Scan for the cell matching the given text and deliver its (X, Y) coordinate at center. 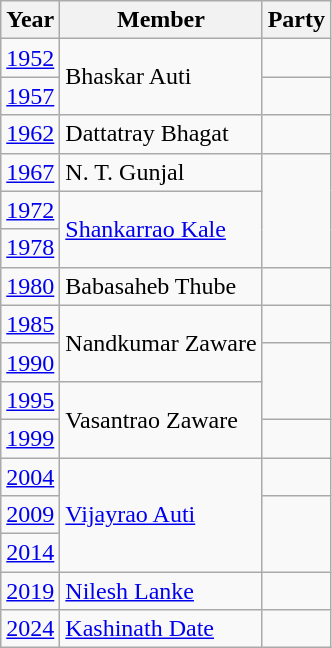
Babasaheb Thube (161, 286)
1957 (30, 96)
1999 (30, 438)
1985 (30, 324)
N. T. Gunjal (161, 172)
Vijayrao Auti (161, 515)
2004 (30, 477)
Kashinath Date (161, 629)
2019 (30, 591)
1952 (30, 58)
2014 (30, 553)
Nilesh Lanke (161, 591)
Dattatray Bhagat (161, 134)
Bhaskar Auti (161, 77)
1962 (30, 134)
1967 (30, 172)
Vasantrao Zaware (161, 419)
2009 (30, 515)
Party (296, 20)
Shankarrao Kale (161, 229)
Nandkumar Zaware (161, 343)
1990 (30, 362)
1978 (30, 248)
1995 (30, 400)
Year (30, 20)
Member (161, 20)
2024 (30, 629)
1980 (30, 286)
1972 (30, 210)
